Detect which cell encompasses the target text, then output its (x, y) center coordinate. 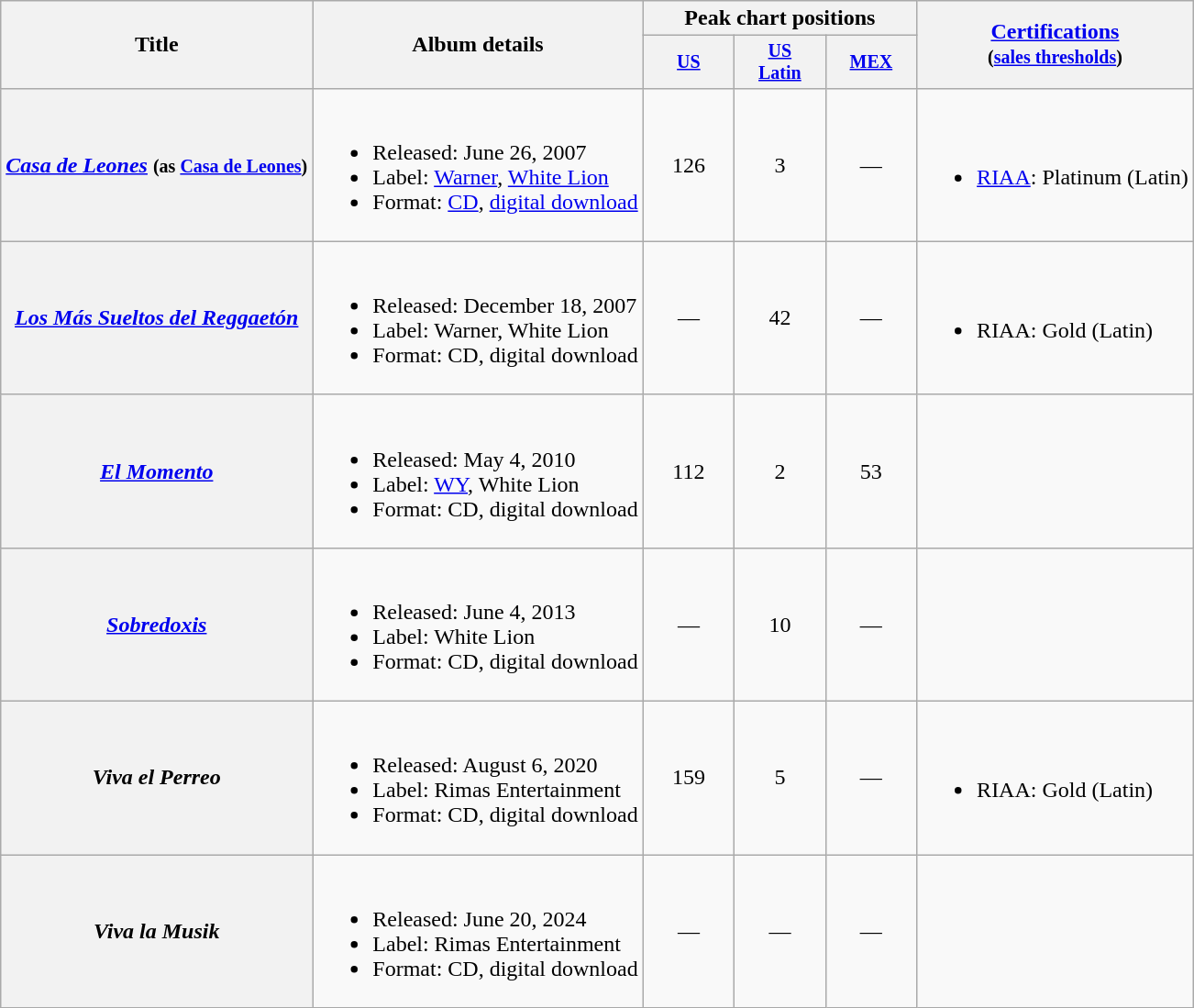
RIAA: Platinum (Latin) (1056, 165)
Peak chart positions (779, 18)
Certifications (sales thresholds) (1056, 45)
Title (157, 45)
MEX (871, 62)
Released: December 18, 2007Label: Warner, White LionFormat: CD, digital download (478, 317)
Released: June 4, 2013Label: White LionFormat: CD, digital download (478, 624)
3 (779, 165)
US (688, 62)
Released: May 4, 2010Label: WY, White LionFormat: CD, digital download (478, 471)
Album details (478, 45)
Los Más Sueltos del Reggaetón (157, 317)
2 (779, 471)
Released: August 6, 2020Label: Rimas EntertainmentFormat: CD, digital download (478, 778)
Viva la Musik (157, 932)
Viva el Perreo (157, 778)
USLatin (779, 62)
53 (871, 471)
112 (688, 471)
126 (688, 165)
42 (779, 317)
5 (779, 778)
Sobredoxis (157, 624)
159 (688, 778)
El Momento (157, 471)
Released: June 26, 2007Label: Warner, White LionFormat: CD, digital download (478, 165)
Casa de Leones (as Casa de Leones) (157, 165)
Released: June 20, 2024Label: Rimas EntertainmentFormat: CD, digital download (478, 932)
10 (779, 624)
